Locate the cell with the specified text and output its [x, y] center coordinate. 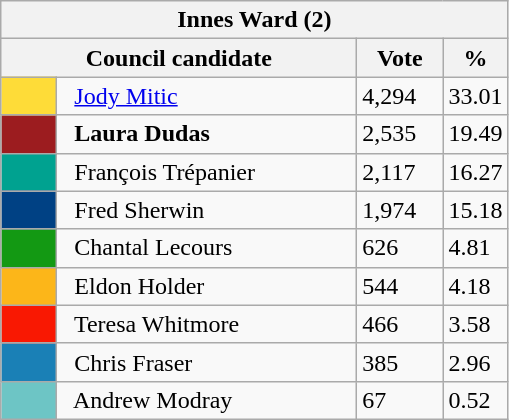
Chantal Lecours [207, 248]
1,974 [400, 210]
0.52 [476, 400]
15.18 [476, 210]
Vote [400, 58]
4.18 [476, 286]
4,294 [400, 96]
Laura Dudas [207, 134]
2,535 [400, 134]
Innes Ward (2) [254, 20]
2.96 [476, 362]
Chris Fraser [207, 362]
Teresa Whitmore [207, 324]
Andrew Modray [207, 400]
François Trépanier [207, 172]
16.27 [476, 172]
19.49 [476, 134]
385 [400, 362]
3.58 [476, 324]
33.01 [476, 96]
544 [400, 286]
Eldon Holder [207, 286]
4.81 [476, 248]
Council candidate [179, 58]
466 [400, 324]
Fred Sherwin [207, 210]
67 [400, 400]
Jody Mitic [207, 96]
% [476, 58]
2,117 [400, 172]
626 [400, 248]
